Determine the [x, y] coordinate at the center of the cell enclosing the given text.  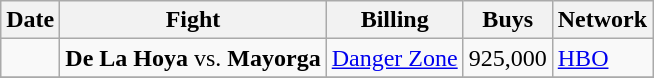
Danger Zone [394, 58]
Date [30, 20]
HBO [602, 58]
Buys [508, 20]
Billing [394, 20]
Network [602, 20]
De La Hoya vs. Mayorga [193, 58]
925,000 [508, 58]
Fight [193, 20]
